Scan for the cell matching the given text and deliver its [X, Y] coordinate at center. 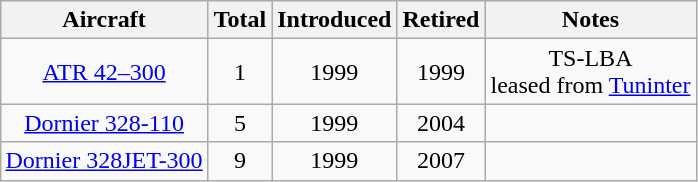
Dornier 328JET-300 [104, 161]
Dornier 328-110 [104, 123]
Notes [590, 20]
Aircraft [104, 20]
Retired [441, 20]
2004 [441, 123]
Introduced [334, 20]
Total [240, 20]
1 [240, 72]
2007 [441, 161]
ATR 42–300 [104, 72]
9 [240, 161]
TS-LBAleased from Tuninter [590, 72]
5 [240, 123]
